Identify which cell holds the provided text, then report its (X, Y) central coordinate. 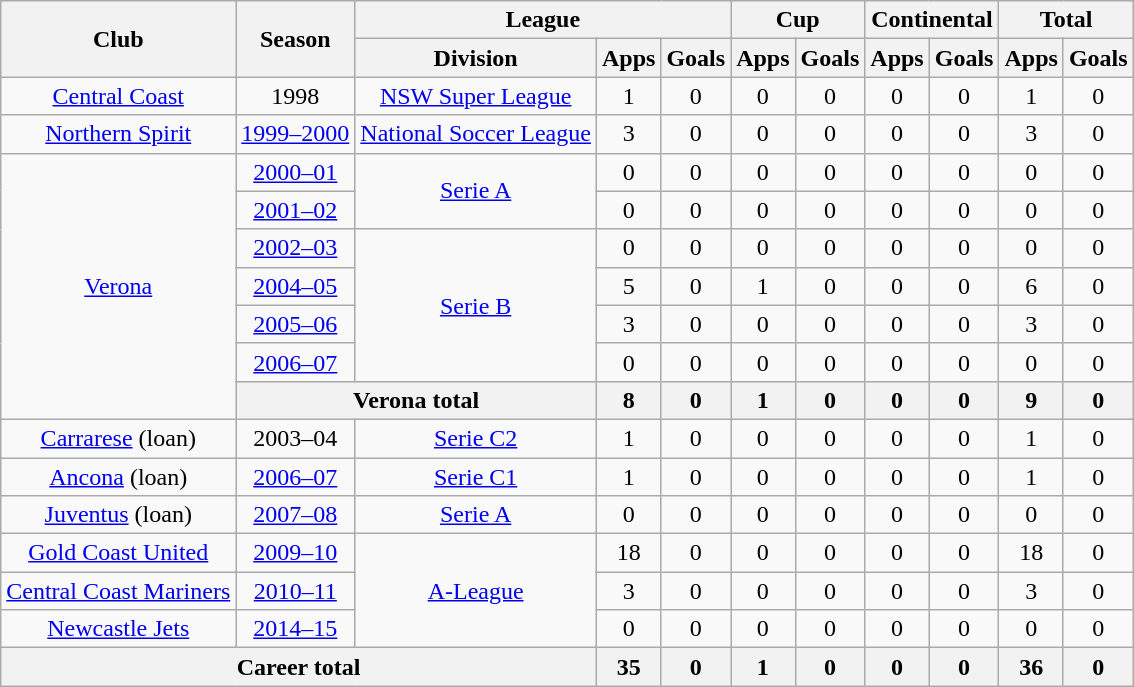
35 (628, 667)
Club (118, 39)
Career total (299, 667)
National Soccer League (476, 134)
Carrarese (loan) (118, 438)
2014–15 (296, 629)
Serie B (476, 305)
1998 (296, 96)
Cup (798, 20)
2005–06 (296, 324)
Season (296, 39)
A-League (476, 591)
2007–08 (296, 515)
Serie C1 (476, 477)
Gold Coast United (118, 553)
Continental (932, 20)
Serie C2 (476, 438)
Northern Spirit (118, 134)
9 (1031, 400)
Central Coast Mariners (118, 591)
Juventus (loan) (118, 515)
6 (1031, 286)
Division (476, 58)
1999–2000 (296, 134)
2010–11 (296, 591)
Newcastle Jets (118, 629)
2001–02 (296, 210)
League (543, 20)
2002–03 (296, 248)
Verona (118, 286)
Total (1066, 20)
2003–04 (296, 438)
2004–05 (296, 286)
Central Coast (118, 96)
NSW Super League (476, 96)
Ancona (loan) (118, 477)
8 (628, 400)
2009–10 (296, 553)
2000–01 (296, 172)
5 (628, 286)
Verona total (416, 400)
36 (1031, 667)
